Return the (x, y) coordinate for the center point of the cell that contains the specified text.  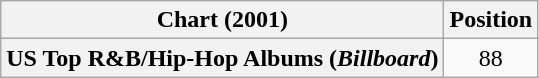
US Top R&B/Hip-Hop Albums (Billboard) (222, 58)
Chart (2001) (222, 20)
88 (491, 58)
Position (491, 20)
